Extract the (x, y) coordinate from the center of the cell holding the provided text.  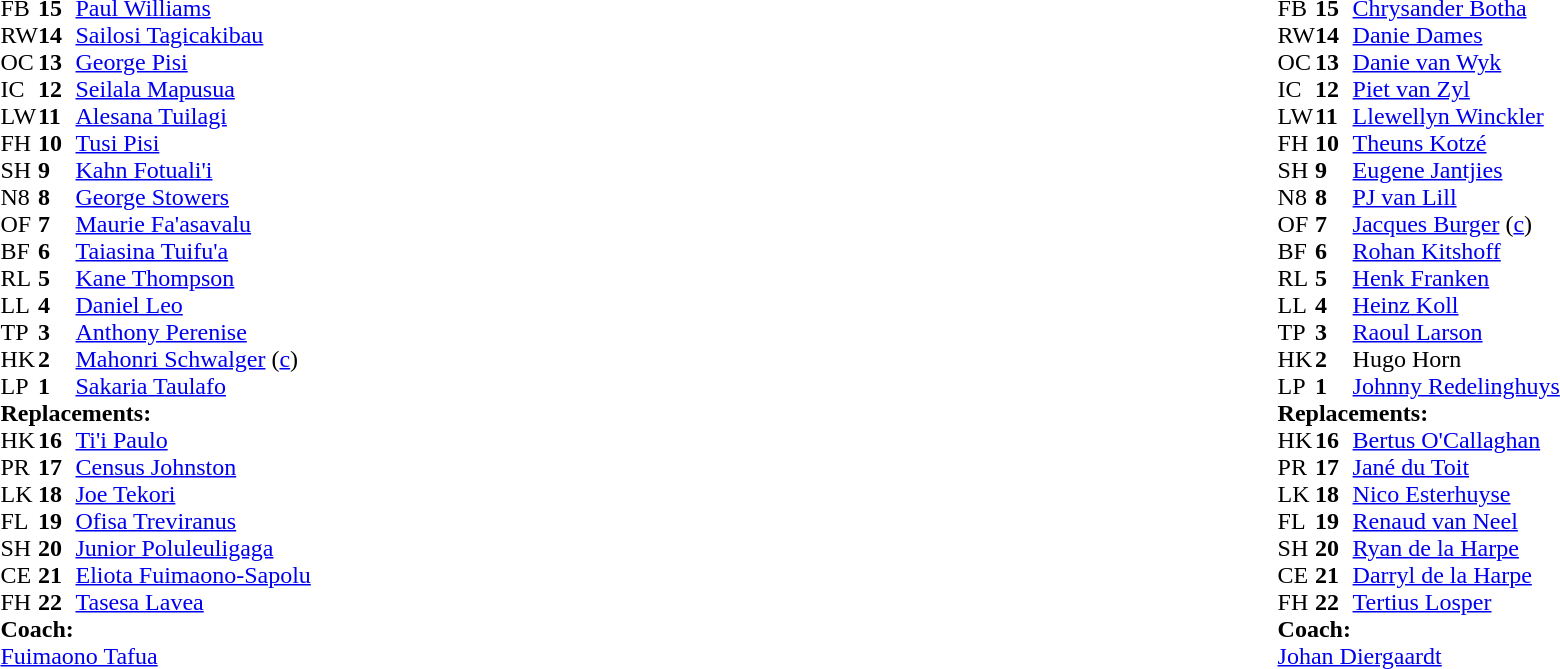
Llewellyn Winckler (1456, 116)
Theuns Kotzé (1456, 144)
Tertius Losper (1456, 602)
Kahn Fotuali'i (194, 170)
Mahonri Schwalger (c) (194, 360)
Johnny Redelinghuys (1456, 386)
Seilala Mapusua (194, 90)
Jané du Toit (1456, 468)
Ryan de la Harpe (1456, 548)
Maurie Fa'asavalu (194, 224)
Tasesa Lavea (194, 602)
Kane Thompson (194, 278)
Danie Dames (1456, 36)
Renaud van Neel (1456, 522)
Alesana Tuilagi (194, 116)
Rohan Kitshoff (1456, 252)
Johan Diergaardt (1419, 656)
Henk Franken (1456, 278)
Hugo Horn (1456, 360)
Sailosi Tagicakibau (194, 36)
Tusi Pisi (194, 144)
Jacques Burger (c) (1456, 224)
Ofisa Treviranus (194, 522)
George Stowers (194, 198)
Danie van Wyk (1456, 62)
Sakaria Taulafo (194, 386)
Fuimaono Tafua (155, 656)
Raoul Larson (1456, 332)
Eugene Jantjies (1456, 170)
George Pisi (194, 62)
Bertus O'Callaghan (1456, 440)
Nico Esterhuyse (1456, 494)
Piet van Zyl (1456, 90)
PJ van Lill (1456, 198)
Eliota Fuimaono-Sapolu (194, 576)
Heinz Koll (1456, 306)
Joe Tekori (194, 494)
Darryl de la Harpe (1456, 576)
Ti'i Paulo (194, 440)
Daniel Leo (194, 306)
Anthony Perenise (194, 332)
Junior Poluleuligaga (194, 548)
Census Johnston (194, 468)
Taiasina Tuifu'a (194, 252)
